Return the (x, y) coordinate for the center point of the cell that contains the specified text.  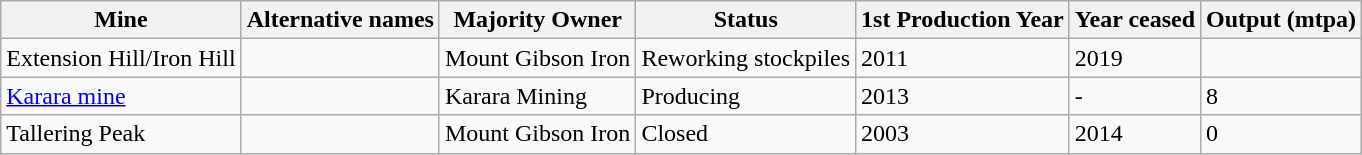
Reworking stockpiles (746, 58)
2011 (963, 58)
- (1134, 96)
Alternative names (340, 20)
2019 (1134, 58)
Year ceased (1134, 20)
Karara Mining (537, 96)
Producing (746, 96)
Mine (121, 20)
0 (1282, 134)
Closed (746, 134)
2014 (1134, 134)
8 (1282, 96)
Majority Owner (537, 20)
2003 (963, 134)
Extension Hill/Iron Hill (121, 58)
Output (mtpa) (1282, 20)
Karara mine (121, 96)
Status (746, 20)
Tallering Peak (121, 134)
2013 (963, 96)
1st Production Year (963, 20)
